Find where the given text appears and provide that cell's center as (X, Y) coordinate. 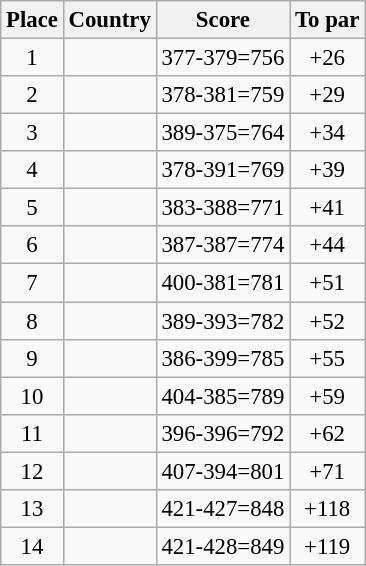
389-393=782 (223, 321)
4 (32, 170)
2 (32, 95)
9 (32, 358)
378-381=759 (223, 95)
421-427=848 (223, 509)
14 (32, 546)
Country (110, 20)
+71 (328, 471)
12 (32, 471)
+52 (328, 321)
389-375=764 (223, 133)
+118 (328, 509)
Place (32, 20)
11 (32, 433)
404-385=789 (223, 396)
To par (328, 20)
1 (32, 58)
+34 (328, 133)
407-394=801 (223, 471)
386-399=785 (223, 358)
+29 (328, 95)
+26 (328, 58)
387-387=774 (223, 245)
+41 (328, 208)
3 (32, 133)
7 (32, 283)
+39 (328, 170)
8 (32, 321)
5 (32, 208)
378-391=769 (223, 170)
396-396=792 (223, 433)
421-428=849 (223, 546)
13 (32, 509)
+59 (328, 396)
+44 (328, 245)
383-388=771 (223, 208)
400-381=781 (223, 283)
Score (223, 20)
+51 (328, 283)
377-379=756 (223, 58)
10 (32, 396)
+62 (328, 433)
6 (32, 245)
+55 (328, 358)
+119 (328, 546)
